For the text-containing cell, return its midpoint in [X, Y] coordinate format. 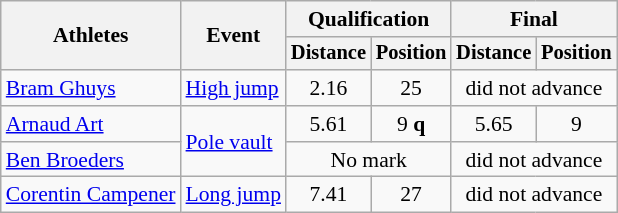
High jump [234, 88]
5.61 [328, 124]
Arnaud Art [91, 124]
Ben Broeders [91, 160]
7.41 [328, 195]
No mark [368, 160]
Corentin Campener [91, 195]
Pole vault [234, 142]
5.65 [494, 124]
2.16 [328, 88]
25 [411, 88]
9 q [411, 124]
Qualification [368, 19]
9 [576, 124]
27 [411, 195]
Final [534, 19]
Event [234, 36]
Long jump [234, 195]
Bram Ghuys [91, 88]
Athletes [91, 36]
